Capture the cell that displays the provided text and extract its [x, y] central coordinate. 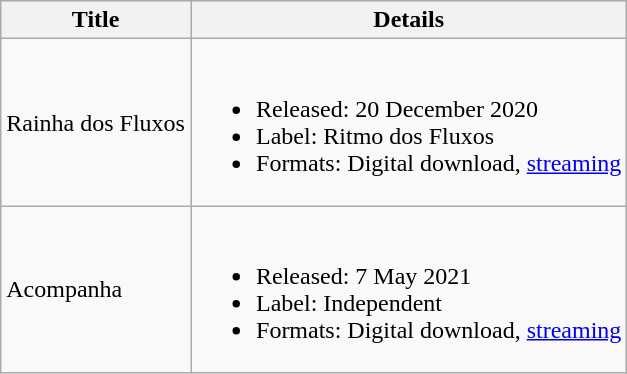
Acompanha [96, 290]
Details [408, 20]
Title [96, 20]
Rainha dos Fluxos [96, 122]
Released: 20 December 2020Label: Ritmo dos FluxosFormats: Digital download, streaming [408, 122]
Released: 7 May 2021Label: IndependentFormats: Digital download, streaming [408, 290]
